Capture the cell that displays the provided text and extract its [x, y] central coordinate. 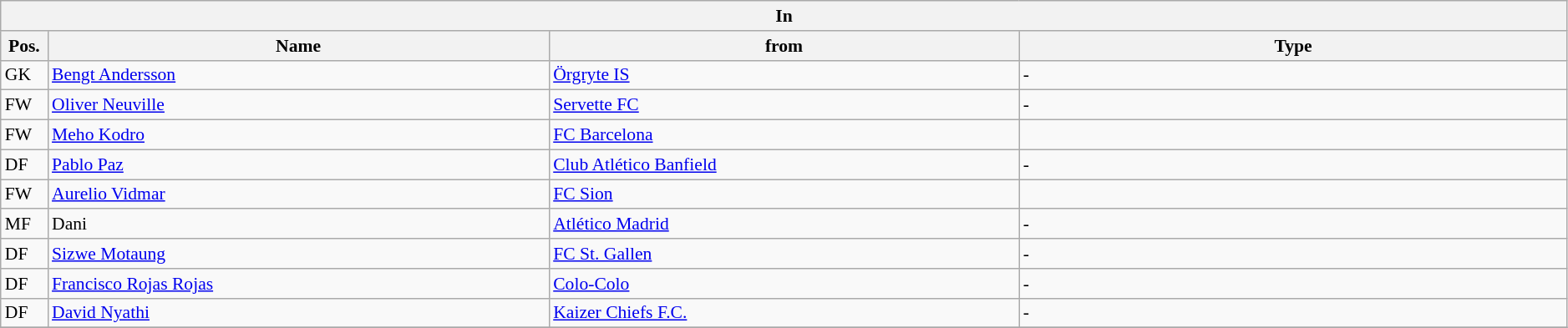
Pos. [24, 46]
Servette FC [784, 105]
Oliver Neuville [298, 105]
Pablo Paz [298, 164]
Type [1293, 46]
Bengt Andersson [298, 75]
Örgryte IS [784, 75]
GK [24, 75]
FC St. Gallen [784, 254]
Atlético Madrid [784, 225]
In [784, 16]
Kaizer Chiefs F.C. [784, 313]
MF [24, 225]
FC Sion [784, 194]
FC Barcelona [784, 135]
Meho Kodro [298, 135]
David Nyathi [298, 313]
Sizwe Motaung [298, 254]
Colo-Colo [784, 284]
Francisco Rojas Rojas [298, 284]
Aurelio Vidmar [298, 194]
Club Atlético Banfield [784, 164]
from [784, 46]
Dani [298, 225]
Name [298, 46]
